Return [X, Y] of the center of cell containing provided text 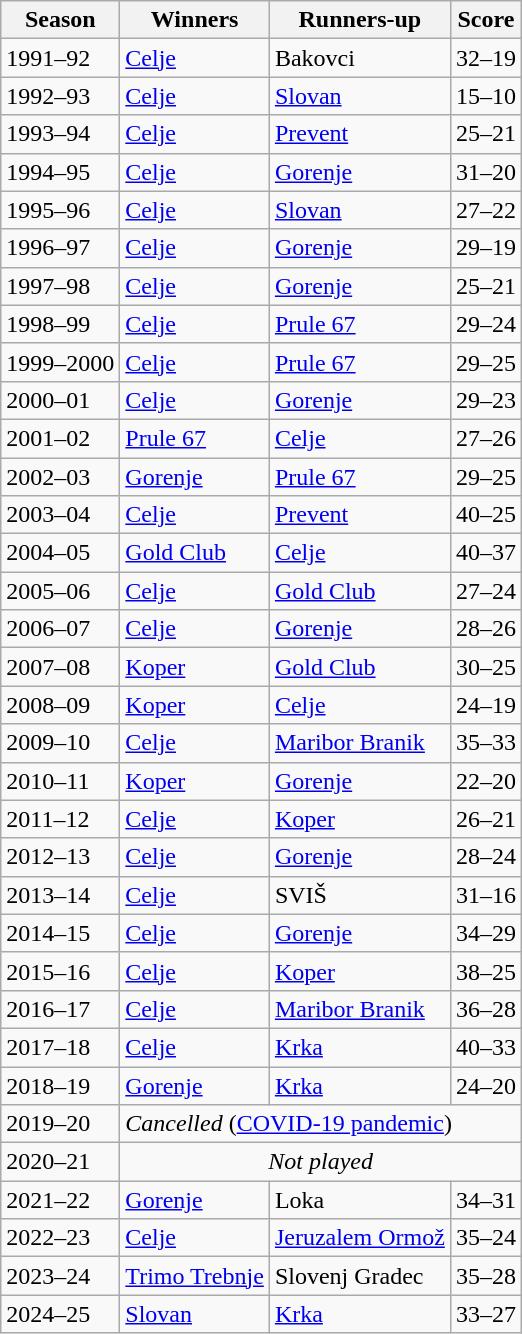
40–37 [486, 553]
2007–08 [60, 667]
35–33 [486, 743]
2008–09 [60, 705]
2006–07 [60, 629]
1992–93 [60, 96]
Runners-up [360, 20]
2001–02 [60, 438]
28–26 [486, 629]
1995–96 [60, 210]
2010–11 [60, 781]
40–25 [486, 515]
29–19 [486, 248]
2012–13 [60, 857]
1996–97 [60, 248]
2013–14 [60, 895]
2005–06 [60, 591]
32–19 [486, 58]
2003–04 [60, 515]
2017–18 [60, 1047]
27–24 [486, 591]
38–25 [486, 971]
Trimo Trebnje [195, 1276]
22–20 [486, 781]
27–22 [486, 210]
26–21 [486, 819]
33–27 [486, 1314]
24–19 [486, 705]
SVIŠ [360, 895]
29–23 [486, 400]
2020–21 [60, 1162]
40–33 [486, 1047]
2019–20 [60, 1124]
2024–25 [60, 1314]
2014–15 [60, 933]
29–24 [486, 324]
1991–92 [60, 58]
Winners [195, 20]
2016–17 [60, 1009]
1999–2000 [60, 362]
31–16 [486, 895]
2022–23 [60, 1238]
Cancelled (COVID-19 pandemic) [321, 1124]
15–10 [486, 96]
Not played [321, 1162]
Bakovci [360, 58]
Jeruzalem Ormož [360, 1238]
36–28 [486, 1009]
31–20 [486, 172]
1998–99 [60, 324]
Score [486, 20]
28–24 [486, 857]
1993–94 [60, 134]
2018–19 [60, 1085]
30–25 [486, 667]
35–24 [486, 1238]
2015–16 [60, 971]
Slovenj Gradec [360, 1276]
2021–22 [60, 1200]
2011–12 [60, 819]
24–20 [486, 1085]
2000–01 [60, 400]
Season [60, 20]
34–29 [486, 933]
27–26 [486, 438]
1997–98 [60, 286]
2002–03 [60, 477]
2004–05 [60, 553]
34–31 [486, 1200]
2023–24 [60, 1276]
Loka [360, 1200]
35–28 [486, 1276]
2009–10 [60, 743]
1994–95 [60, 172]
